Detect which cell encompasses the target text, then output its [X, Y] center coordinate. 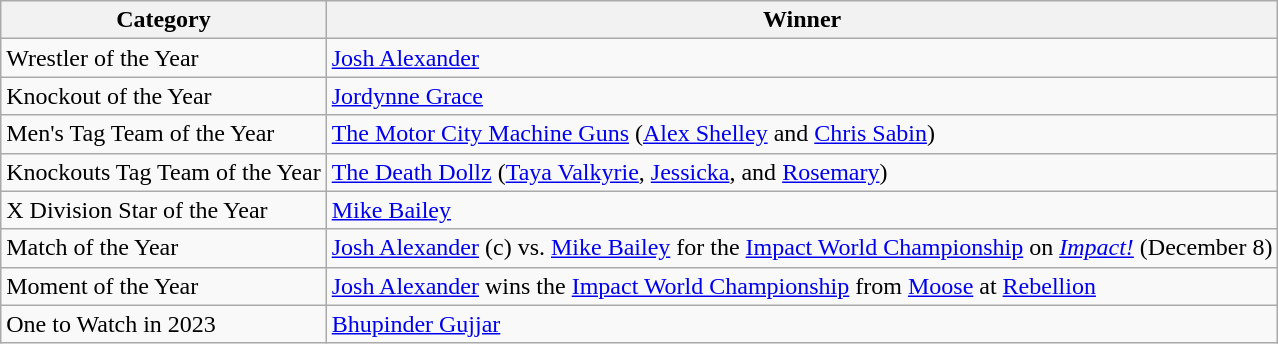
Wrestler of the Year [164, 58]
One to Watch in 2023 [164, 324]
Category [164, 20]
Bhupinder Gujjar [802, 324]
Mike Bailey [802, 210]
Moment of the Year [164, 286]
X Division Star of the Year [164, 210]
Men's Tag Team of the Year [164, 134]
Knockout of the Year [164, 96]
Jordynne Grace [802, 96]
Match of the Year [164, 248]
The Death Dollz (Taya Valkyrie, Jessicka, and Rosemary) [802, 172]
Josh Alexander [802, 58]
Josh Alexander wins the Impact World Championship from Moose at Rebellion [802, 286]
The Motor City Machine Guns (Alex Shelley and Chris Sabin) [802, 134]
Knockouts Tag Team of the Year [164, 172]
Josh Alexander (c) vs. Mike Bailey for the Impact World Championship on Impact! (December 8) [802, 248]
Winner [802, 20]
